Detect which cell encompasses the target text, then output its [x, y] center coordinate. 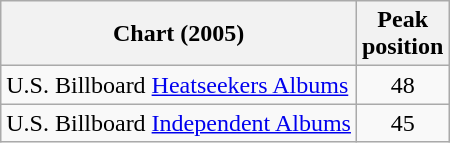
48 [402, 85]
U.S. Billboard Heatseekers Albums [179, 85]
U.S. Billboard Independent Albums [179, 123]
Peakposition [402, 34]
45 [402, 123]
Chart (2005) [179, 34]
